Locate the cell with the specified text and output its (X, Y) center coordinate. 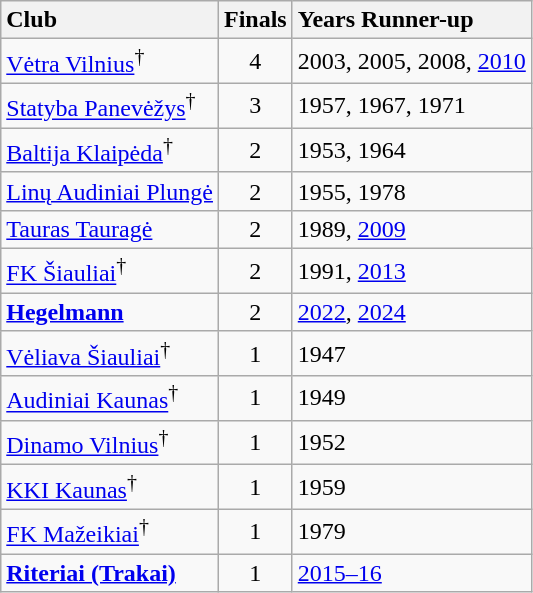
1949 (412, 398)
Vėliava Šiauliai† (110, 354)
1952 (412, 442)
2015–16 (412, 573)
KKI Kaunas† (110, 488)
Years Runner-up (412, 20)
1955, 1978 (412, 191)
2022, 2024 (412, 312)
Linų Audiniai Plungė (110, 191)
1959 (412, 488)
Club (110, 20)
Baltija Klaipėda† (110, 150)
1989, 2009 (412, 230)
Dinamo Vilnius† (110, 442)
FK Šiauliai† (110, 272)
Tauras Tauragė (110, 230)
Finals (255, 20)
3 (255, 106)
1953, 1964 (412, 150)
Hegelmann (110, 312)
Riteriai (Trakai) (110, 573)
Vėtra Vilnius† (110, 62)
1957, 1967, 1971 (412, 106)
1979 (412, 532)
2003, 2005, 2008, 2010 (412, 62)
Statyba Panevėžys† (110, 106)
Audiniai Kaunas† (110, 398)
1991, 2013 (412, 272)
4 (255, 62)
1947 (412, 354)
FK Mažeikiai† (110, 532)
